Locate the cell with the specified text and output its (X, Y) center coordinate. 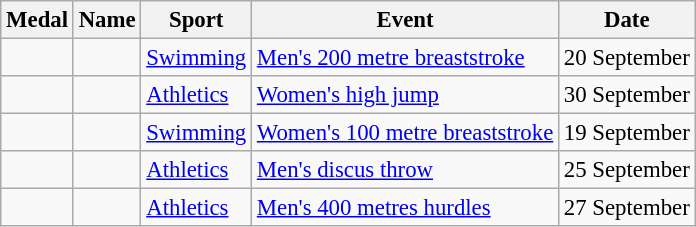
25 September (627, 170)
Men's 200 metre breaststroke (406, 58)
Women's high jump (406, 95)
30 September (627, 95)
Event (406, 20)
Medal (38, 20)
Women's 100 metre breaststroke (406, 133)
19 September (627, 133)
Date (627, 20)
27 September (627, 208)
Men's discus throw (406, 170)
20 September (627, 58)
Men's 400 metres hurdles (406, 208)
Sport (196, 20)
Name (107, 20)
